Scan for the cell matching the given text and deliver its (X, Y) coordinate at center. 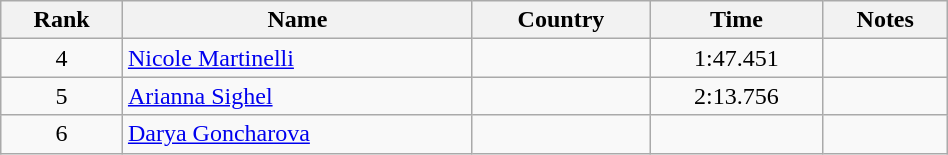
Darya Goncharova (297, 134)
Name (297, 20)
5 (62, 96)
Time (737, 20)
4 (62, 58)
Nicole Martinelli (297, 58)
Arianna Sighel (297, 96)
6 (62, 134)
Rank (62, 20)
Country (560, 20)
Notes (885, 20)
2:13.756 (737, 96)
1:47.451 (737, 58)
